Capture the cell that displays the provided text and extract its [x, y] central coordinate. 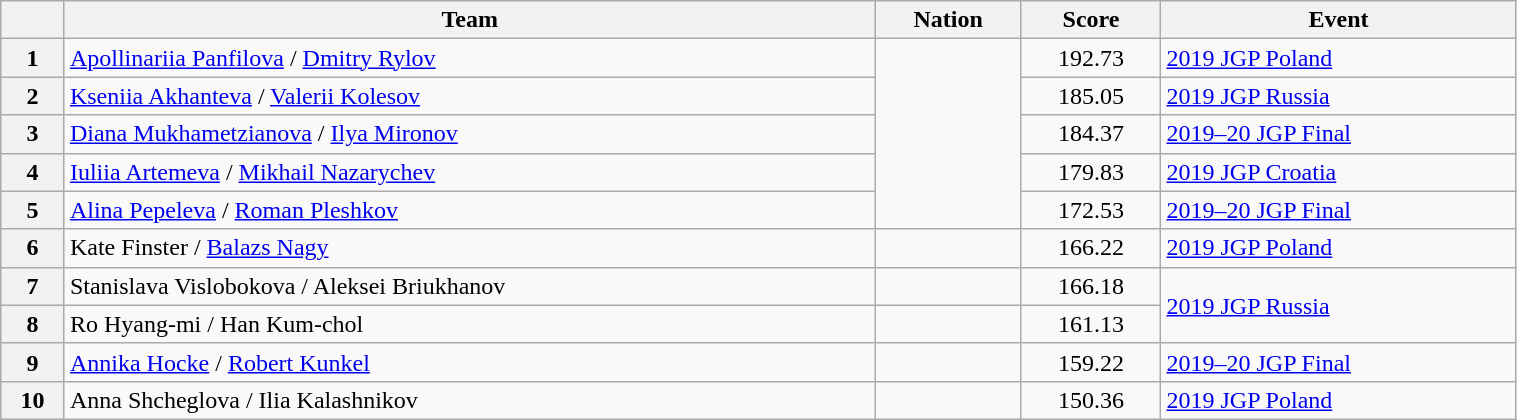
4 [33, 172]
179.83 [1091, 172]
166.22 [1091, 248]
2019 JGP Croatia [1338, 172]
166.18 [1091, 286]
172.53 [1091, 210]
9 [33, 362]
5 [33, 210]
185.05 [1091, 96]
2 [33, 96]
Stanislava Vislobokova / Aleksei Briukhanov [470, 286]
Score [1091, 20]
Diana Mukhametzianova / Ilya Mironov [470, 134]
Kseniia Akhanteva / Valerii Kolesov [470, 96]
184.37 [1091, 134]
Ro Hyang-mi / Han Kum-chol [470, 324]
Event [1338, 20]
Nation [948, 20]
Iuliia Artemeva / Mikhail Nazarychev [470, 172]
150.36 [1091, 400]
Alina Pepeleva / Roman Pleshkov [470, 210]
Team [470, 20]
161.13 [1091, 324]
Kate Finster / Balazs Nagy [470, 248]
3 [33, 134]
10 [33, 400]
1 [33, 58]
7 [33, 286]
6 [33, 248]
Apollinariia Panfilova / Dmitry Rylov [470, 58]
159.22 [1091, 362]
Annika Hocke / Robert Kunkel [470, 362]
8 [33, 324]
Anna Shcheglova / Ilia Kalashnikov [470, 400]
192.73 [1091, 58]
